Provide the [x, y] coordinate of the cell's center where the given text is located.  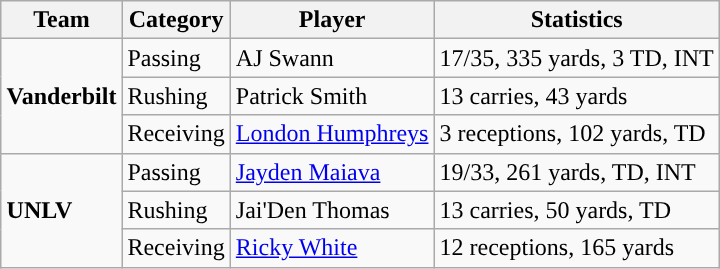
13 carries, 43 yards [576, 96]
12 receptions, 165 yards [576, 248]
17/35, 335 yards, 3 TD, INT [576, 58]
Category [176, 20]
19/33, 261 yards, TD, INT [576, 172]
Ricky White [332, 248]
Patrick Smith [332, 96]
AJ Swann [332, 58]
13 carries, 50 yards, TD [576, 210]
Vanderbilt [62, 96]
Statistics [576, 20]
Jai'Den Thomas [332, 210]
UNLV [62, 210]
London Humphreys [332, 134]
Team [62, 20]
Player [332, 20]
3 receptions, 102 yards, TD [576, 134]
Jayden Maiava [332, 172]
